Capture the cell that displays the provided text and extract its [X, Y] central coordinate. 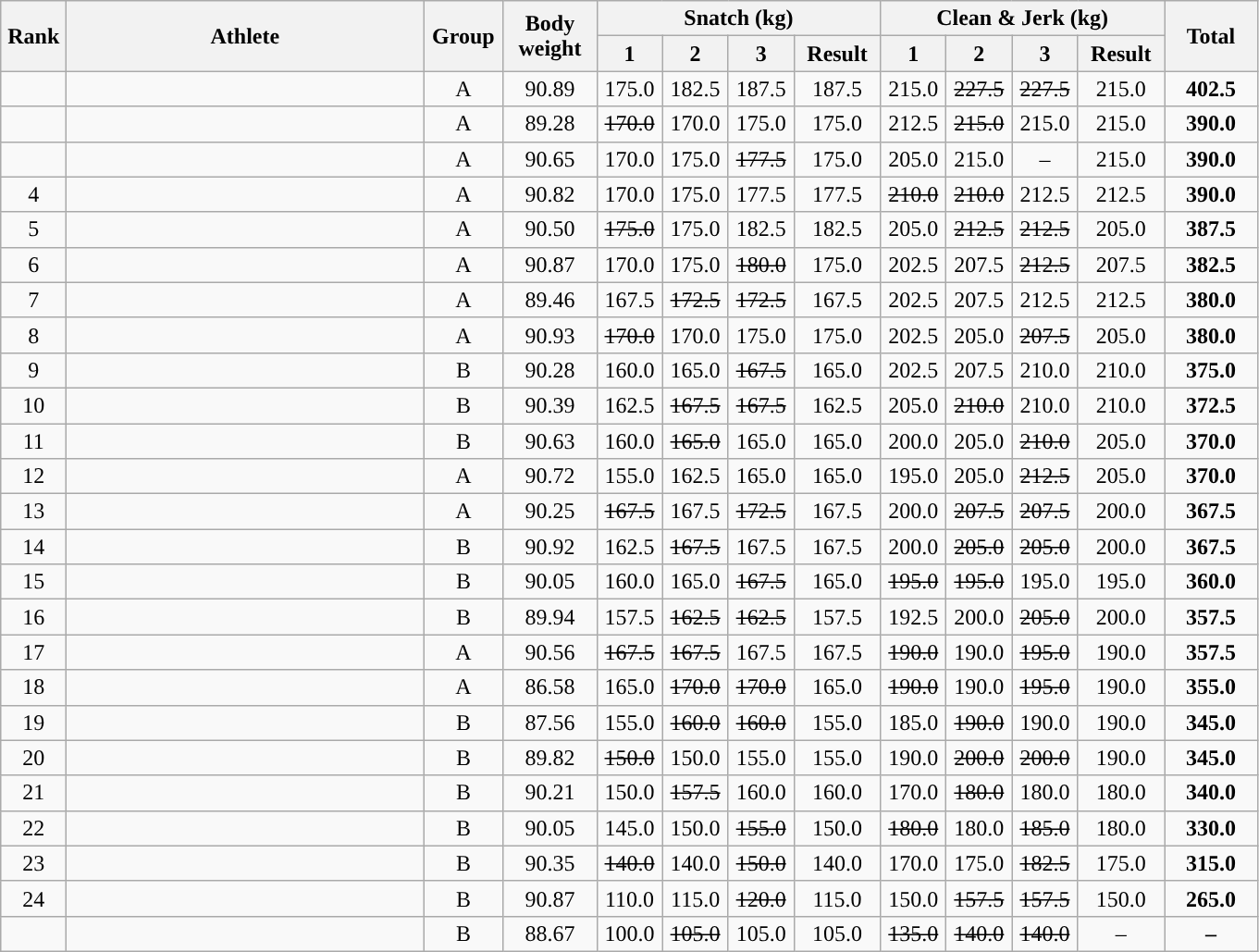
402.5 [1210, 89]
315.0 [1210, 863]
340.0 [1210, 793]
20 [33, 758]
192.5 [914, 617]
100.0 [629, 933]
7 [33, 300]
21 [33, 793]
89.82 [549, 758]
9 [33, 370]
88.67 [549, 933]
8 [33, 335]
375.0 [1210, 370]
90.65 [549, 159]
24 [33, 898]
Clean & Jerk (kg) [1023, 19]
4 [33, 194]
89.46 [549, 300]
Body weight [549, 36]
90.63 [549, 441]
17 [33, 652]
145.0 [629, 828]
360.0 [1210, 582]
Rank [33, 36]
89.94 [549, 617]
23 [33, 863]
Group [463, 36]
90.21 [549, 793]
372.5 [1210, 405]
16 [33, 617]
Snatch (kg) [738, 19]
12 [33, 476]
90.72 [549, 476]
13 [33, 512]
89.28 [549, 124]
90.50 [549, 229]
Total [1210, 36]
110.0 [629, 898]
90.35 [549, 863]
355.0 [1210, 687]
265.0 [1210, 898]
135.0 [914, 933]
387.5 [1210, 229]
90.89 [549, 89]
Athlete [245, 36]
11 [33, 441]
90.28 [549, 370]
90.93 [549, 335]
90.39 [549, 405]
5 [33, 229]
330.0 [1210, 828]
382.5 [1210, 265]
10 [33, 405]
90.56 [549, 652]
14 [33, 547]
19 [33, 723]
86.58 [549, 687]
22 [33, 828]
15 [33, 582]
90.25 [549, 512]
6 [33, 265]
90.92 [549, 547]
87.56 [549, 723]
120.0 [760, 898]
90.82 [549, 194]
18 [33, 687]
